Search for the cell housing the specified text and yield its [x, y] center coordinate. 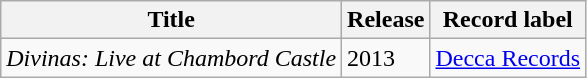
Decca Records [508, 58]
Record label [508, 20]
Release [386, 20]
2013 [386, 58]
Divinas: Live at Chambord Castle [172, 58]
Title [172, 20]
